Locate the cell with the specified text and output its [x, y] center coordinate. 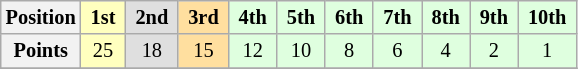
25 [104, 51]
1 [547, 51]
12 [253, 51]
5th [301, 17]
10 [301, 51]
4th [253, 17]
18 [152, 51]
8th [446, 17]
4 [446, 51]
15 [203, 51]
7th [397, 17]
Position [41, 17]
6 [397, 51]
10th [547, 17]
2 [494, 51]
9th [494, 17]
8 [349, 51]
1st [104, 17]
3rd [203, 17]
Points [41, 51]
6th [349, 17]
2nd [152, 17]
